Extract the [x, y] coordinate from the center of the cell holding the provided text.  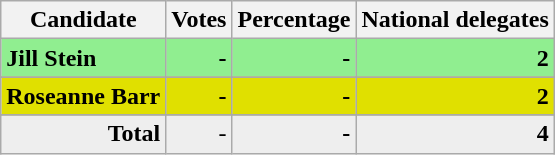
Roseanne Barr [84, 96]
4 [455, 134]
Total [84, 134]
National delegates [455, 20]
Jill Stein [84, 58]
Votes [199, 20]
Candidate [84, 20]
Percentage [294, 20]
